Output the [x, y] coordinate of the center of the cell containing the given text.  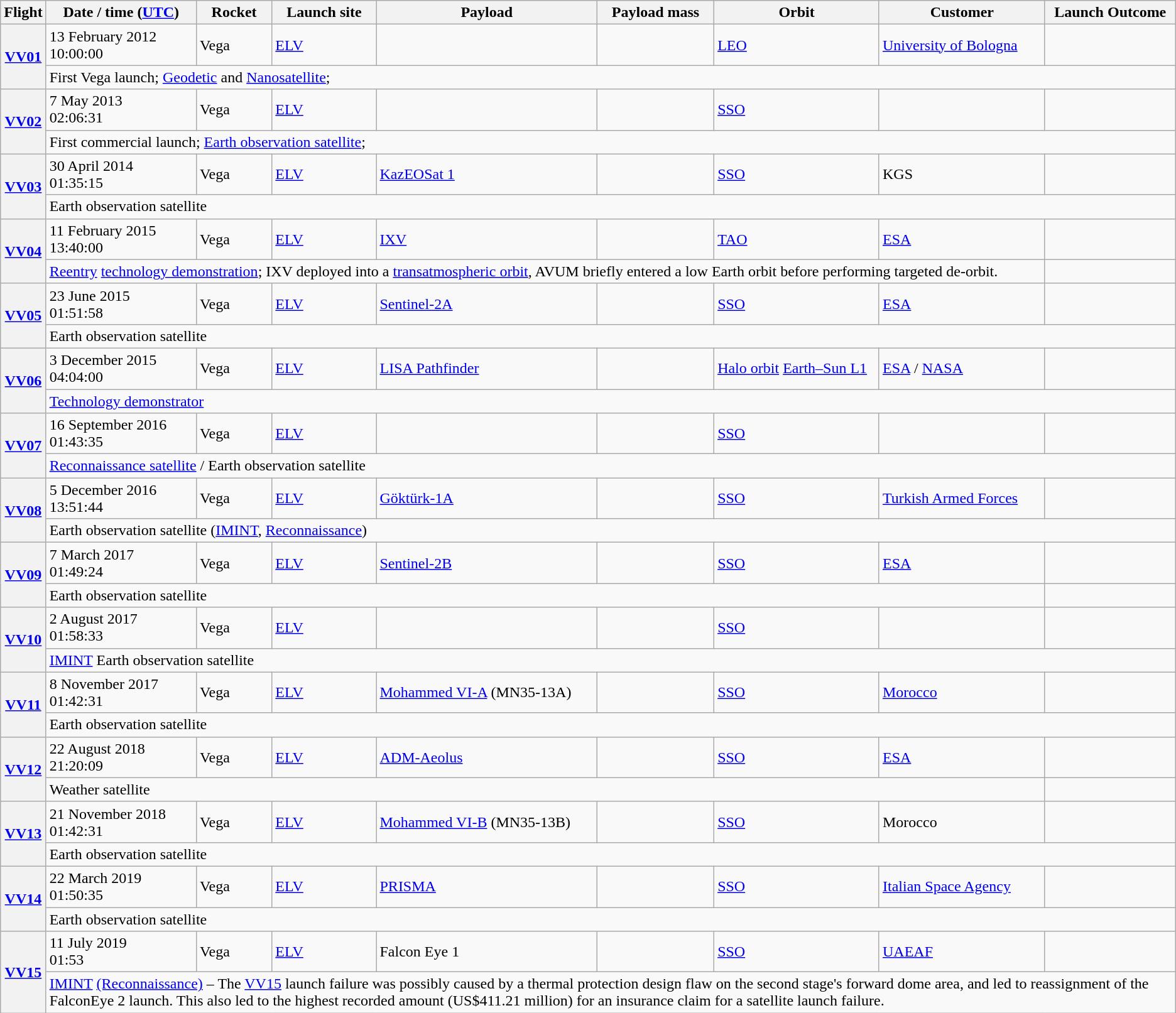
7 March 201701:49:24 [121, 563]
KazEOSat 1 [486, 175]
11 July 201901:53 [121, 952]
Payload [486, 13]
7 May 201302:06:31 [121, 109]
11 February 201513:40:00 [121, 239]
ESA / NASA [962, 368]
VV10 [23, 639]
VV12 [23, 769]
First commercial launch; Earth observation satellite; [611, 142]
Mohammed VI-B (MN35-13B) [486, 821]
Reconnaissance satellite / Earth observation satellite [611, 466]
VV03 [23, 186]
Halo orbit Earth–Sun L1 [797, 368]
Italian Space Agency [962, 887]
VV15 [23, 972]
Payload mass [655, 13]
TAO [797, 239]
5 December 201613:51:44 [121, 499]
VV11 [23, 705]
VV14 [23, 898]
21 November 201801:42:31 [121, 821]
Launch site [324, 13]
University of Bologna [962, 45]
Falcon Eye 1 [486, 952]
Sentinel-2A [486, 304]
LISA Pathfinder [486, 368]
30 April 201401:35:15 [121, 175]
Technology demonstrator [611, 401]
First Vega launch; Geodetic and Nanosatellite; [611, 77]
Turkish Armed Forces [962, 499]
2 August 201701:58:33 [121, 628]
VV02 [23, 122]
VV07 [23, 446]
VV13 [23, 834]
VV06 [23, 381]
IMINT Earth observation satellite [611, 660]
VV05 [23, 315]
PRISMA [486, 887]
16 September 201601:43:35 [121, 433]
8 November 201701:42:31 [121, 692]
22 August 201821:20:09 [121, 757]
23 June 201501:51:58 [121, 304]
Launch Outcome [1110, 13]
Orbit [797, 13]
UAEAF [962, 952]
Customer [962, 13]
Sentinel-2B [486, 563]
IXV [486, 239]
Göktürk-1A [486, 499]
3 December 201504:04:00 [121, 368]
VV09 [23, 575]
Earth observation satellite (IMINT, Reconnaissance) [611, 531]
13 February 201210:00:00 [121, 45]
22 March 201901:50:35 [121, 887]
VV01 [23, 57]
LEO [797, 45]
Mohammed VI-A (MN35-13A) [486, 692]
Weather satellite [545, 789]
VV04 [23, 251]
ADM-Aeolus [486, 757]
VV08 [23, 510]
KGS [962, 175]
Flight [23, 13]
Date / time (UTC) [121, 13]
Rocket [234, 13]
